Find where the given text appears and provide that cell's center as (x, y) coordinate. 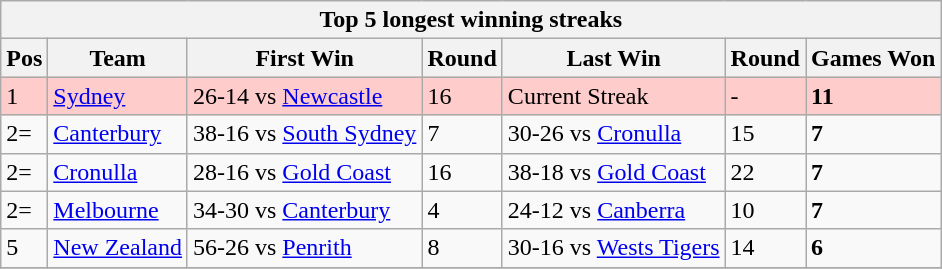
34-30 vs Canterbury (304, 210)
- (765, 96)
4 (462, 210)
Current Streak (614, 96)
38-16 vs South Sydney (304, 134)
11 (874, 96)
Cronulla (118, 172)
Team (118, 58)
14 (765, 248)
New Zealand (118, 248)
10 (765, 210)
28-16 vs Gold Coast (304, 172)
Last Win (614, 58)
Pos (24, 58)
30-16 vs Wests Tigers (614, 248)
1 (24, 96)
Sydney (118, 96)
Top 5 longest winning streaks (471, 20)
8 (462, 248)
56-26 vs Penrith (304, 248)
30-26 vs Cronulla (614, 134)
Melbourne (118, 210)
Canterbury (118, 134)
Games Won (874, 58)
26-14 vs Newcastle (304, 96)
First Win (304, 58)
5 (24, 248)
38-18 vs Gold Coast (614, 172)
24-12 vs Canberra (614, 210)
15 (765, 134)
6 (874, 248)
22 (765, 172)
